Output the [X, Y] coordinate of the center of the cell containing the given text.  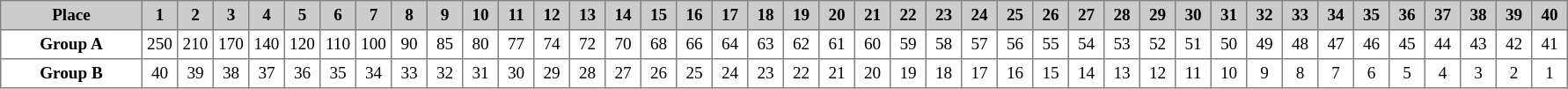
80 [480, 44]
49 [1264, 44]
58 [943, 44]
46 [1371, 44]
57 [979, 44]
43 [1478, 44]
Group A [71, 44]
74 [552, 44]
63 [766, 44]
110 [338, 44]
90 [409, 44]
59 [908, 44]
170 [231, 44]
Group B [71, 74]
41 [1550, 44]
120 [302, 44]
56 [1015, 44]
60 [872, 44]
77 [516, 44]
45 [1407, 44]
50 [1228, 44]
52 [1157, 44]
53 [1122, 44]
85 [444, 44]
210 [195, 44]
54 [1086, 44]
250 [159, 44]
70 [623, 44]
66 [694, 44]
100 [373, 44]
72 [587, 44]
48 [1300, 44]
51 [1193, 44]
62 [801, 44]
64 [729, 44]
47 [1336, 44]
55 [1051, 44]
61 [837, 44]
Place [71, 16]
42 [1513, 44]
68 [658, 44]
44 [1442, 44]
140 [267, 44]
